Search for the cell housing the specified text and yield its (x, y) center coordinate. 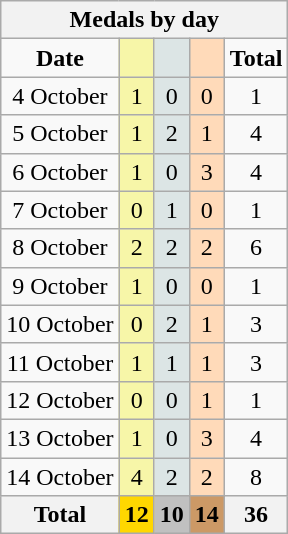
10 October (60, 324)
12 October (60, 400)
8 October (60, 248)
4 October (60, 96)
7 October (60, 210)
10 (172, 515)
11 October (60, 362)
9 October (60, 286)
36 (256, 515)
14 (206, 515)
Date (60, 58)
6 October (60, 172)
6 (256, 248)
5 October (60, 134)
Medals by day (144, 20)
13 October (60, 438)
12 (136, 515)
8 (256, 477)
14 October (60, 477)
